For the text-containing cell, return its midpoint in [x, y] coordinate format. 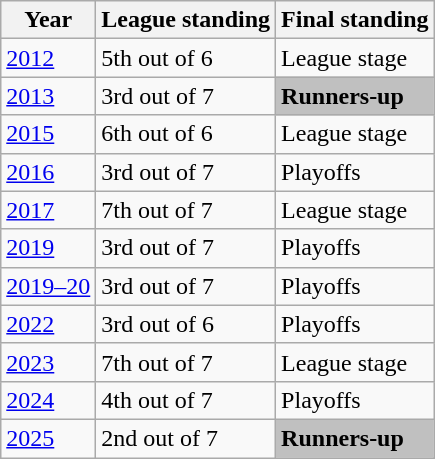
6th out of 6 [186, 134]
Year [48, 20]
2023 [48, 362]
2017 [48, 210]
2019 [48, 248]
2024 [48, 400]
2nd out of 7 [186, 438]
League standing [186, 20]
Final standing [355, 20]
2022 [48, 324]
2015 [48, 134]
3rd out of 6 [186, 324]
2025 [48, 438]
2019–20 [48, 286]
2016 [48, 172]
4th out of 7 [186, 400]
2012 [48, 58]
2013 [48, 96]
5th out of 6 [186, 58]
